Determine the [X, Y] coordinate at the center of the cell enclosing the given text.  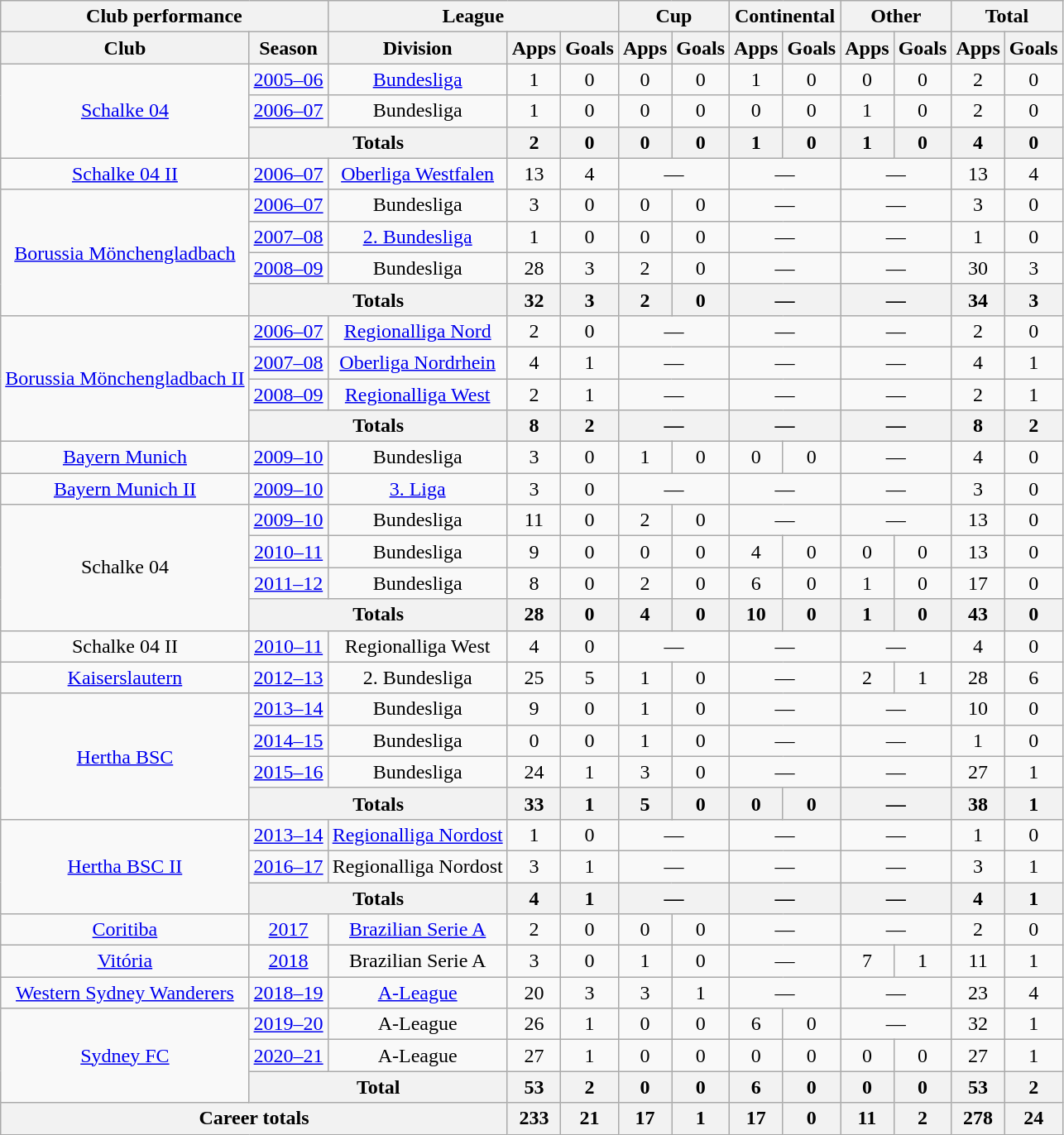
Vitória [125, 961]
Other [896, 17]
2019–20 [288, 1024]
Kaiserslautern [125, 678]
Continental [785, 17]
23 [978, 993]
2020–21 [288, 1056]
Club [125, 48]
2016–17 [288, 866]
Borussia Mönchengladbach II [125, 378]
7 [867, 961]
26 [534, 1024]
Bayern Munich [125, 457]
Hertha BSC II [125, 866]
278 [978, 1118]
2017 [288, 930]
Cup [673, 17]
Regionalliga Nord [417, 331]
2015–16 [288, 772]
Bayern Munich II [125, 489]
Oberliga Westfalen [417, 174]
Oberliga Nordrhein [417, 362]
2018 [288, 961]
Coritiba [125, 930]
2012–13 [288, 678]
38 [978, 803]
Sydney FC [125, 1056]
Club performance [164, 17]
43 [978, 615]
34 [978, 299]
30 [978, 268]
Borussia Mönchengladbach [125, 252]
3. Liga [417, 489]
2005–06 [288, 79]
Division [417, 48]
Hertha BSC [125, 756]
2018–19 [288, 993]
233 [534, 1118]
21 [590, 1118]
Season [288, 48]
2014–15 [288, 740]
2011–12 [288, 583]
20 [534, 993]
Career totals [254, 1118]
33 [534, 803]
League [473, 17]
Western Sydney Wanderers [125, 993]
25 [534, 678]
